From the cell containing the given text, extract its center point as [x, y] coordinate. 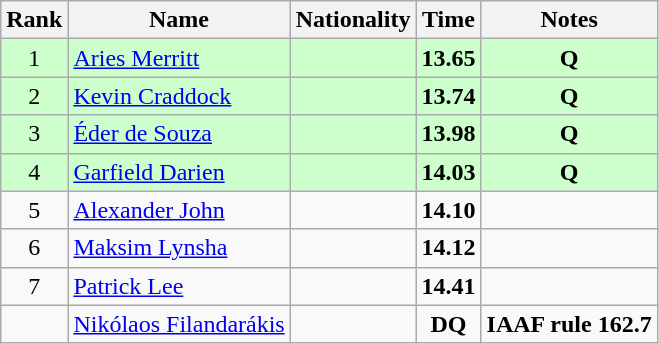
Nationality [353, 20]
Garfield Darien [179, 172]
Name [179, 20]
7 [34, 286]
Maksim Lynsha [179, 248]
DQ [448, 324]
13.98 [448, 134]
Kevin Craddock [179, 96]
Notes [569, 20]
14.41 [448, 286]
Éder de Souza [179, 134]
Rank [34, 20]
5 [34, 210]
14.12 [448, 248]
4 [34, 172]
IAAF rule 162.7 [569, 324]
Nikólaos Filandarákis [179, 324]
2 [34, 96]
Time [448, 20]
1 [34, 58]
3 [34, 134]
Alexander John [179, 210]
13.74 [448, 96]
Patrick Lee [179, 286]
6 [34, 248]
Aries Merritt [179, 58]
14.03 [448, 172]
13.65 [448, 58]
14.10 [448, 210]
